Search for the cell housing the specified text and yield its [X, Y] center coordinate. 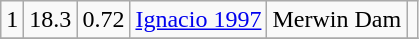
18.3 [50, 20]
Merwin Dam [337, 20]
Ignacio 1997 [198, 20]
0.72 [104, 20]
1 [12, 20]
